Extract the [X, Y] coordinate from the center of the cell holding the provided text.  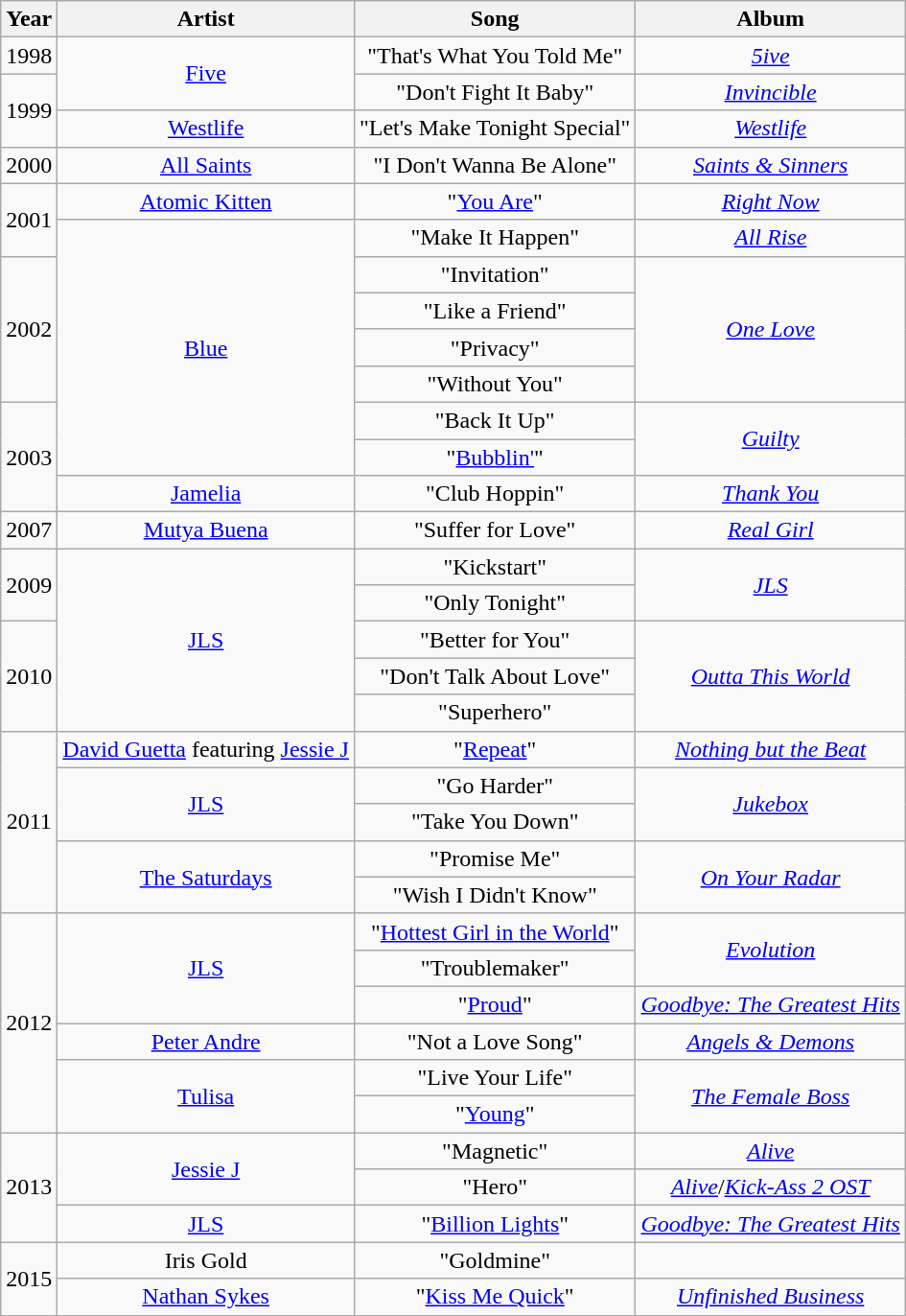
2012 [29, 1022]
"Magnetic" [495, 1151]
Thank You [771, 494]
Blue [206, 347]
"Hero" [495, 1187]
"Without You" [495, 384]
"Troublemaker" [495, 968]
"That's What You Told Me" [495, 56]
Artist [206, 19]
"Not a Love Song" [495, 1041]
Peter Andre [206, 1041]
"Billion Lights" [495, 1224]
"Proud" [495, 1004]
One Love [771, 329]
"Repeat" [495, 749]
Alive [771, 1151]
Angels & Demons [771, 1041]
"Take You Down" [495, 822]
"Like a Friend" [495, 311]
5ive [771, 56]
Song [495, 19]
Alive/Kick-Ass 2 OST [771, 1187]
"You Are" [495, 201]
Five [206, 74]
Jukebox [771, 804]
The Saturdays [206, 877]
"Suffer for Love" [495, 530]
"Privacy" [495, 347]
1999 [29, 110]
Jamelia [206, 494]
"Club Hoppin" [495, 494]
"Live Your Life" [495, 1078]
David Guetta featuring Jessie J [206, 749]
On Your Radar [771, 877]
2015 [29, 1279]
2013 [29, 1187]
Real Girl [771, 530]
Saints & Sinners [771, 165]
Outta This World [771, 676]
Nothing but the Beat [771, 749]
Guilty [771, 438]
All Saints [206, 165]
2010 [29, 676]
2003 [29, 457]
Nathan Sykes [206, 1297]
2007 [29, 530]
"Let's Make Tonight Special" [495, 129]
Right Now [771, 201]
Album [771, 19]
All Rise [771, 238]
2009 [29, 585]
Unfinished Business [771, 1297]
"Young" [495, 1115]
"Don't Fight It Baby" [495, 92]
Atomic Kitten [206, 201]
"Hottest Girl in the World" [495, 931]
"Back It Up" [495, 420]
"Only Tonight" [495, 603]
2011 [29, 822]
Iris Gold [206, 1260]
"Don't Talk About Love" [495, 676]
2001 [29, 220]
"Kiss Me Quick" [495, 1297]
"Superhero" [495, 713]
Invincible [771, 92]
1998 [29, 56]
"Invitation" [495, 274]
Jessie J [206, 1169]
"Better for You" [495, 640]
Mutya Buena [206, 530]
2000 [29, 165]
"Wish I Didn't Know" [495, 895]
Tulisa [206, 1096]
2002 [29, 329]
"I Don't Wanna Be Alone" [495, 165]
"Promise Me" [495, 858]
"Kickstart" [495, 567]
Evolution [771, 950]
Year [29, 19]
"Make It Happen" [495, 238]
"Goldmine" [495, 1260]
"Bubblin'" [495, 458]
"Go Harder" [495, 786]
The Female Boss [771, 1096]
